Return the [X, Y] coordinate for the center point of the cell that contains the specified text.  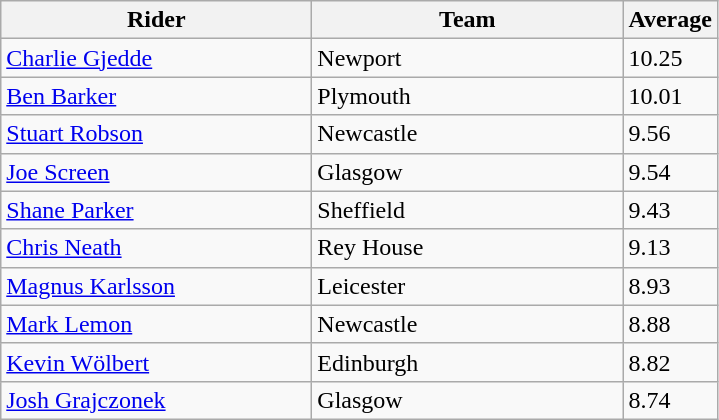
Josh Grajczonek [156, 400]
Team [468, 20]
8.93 [670, 286]
10.01 [670, 96]
Leicester [468, 286]
Ben Barker [156, 96]
Plymouth [468, 96]
Mark Lemon [156, 324]
Joe Screen [156, 172]
Rey House [468, 248]
Magnus Karlsson [156, 286]
10.25 [670, 58]
8.82 [670, 362]
Rider [156, 20]
Average [670, 20]
Kevin Wölbert [156, 362]
Edinburgh [468, 362]
Newport [468, 58]
Chris Neath [156, 248]
9.43 [670, 210]
Sheffield [468, 210]
9.54 [670, 172]
9.13 [670, 248]
Stuart Robson [156, 134]
8.88 [670, 324]
9.56 [670, 134]
Shane Parker [156, 210]
Charlie Gjedde [156, 58]
8.74 [670, 400]
